Determine the (X, Y) coordinate at the center of the cell enclosing the given text.  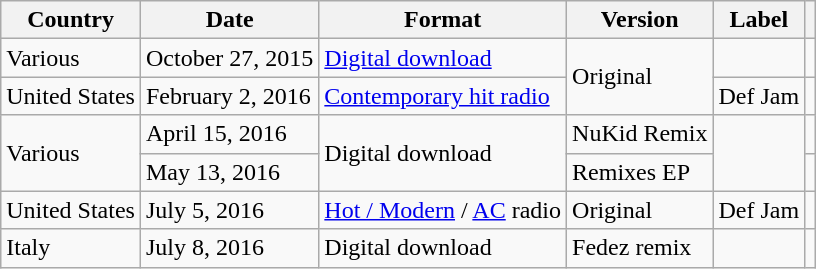
NuKid Remix (640, 134)
May 13, 2016 (229, 172)
October 27, 2015 (229, 58)
July 8, 2016 (229, 248)
Label (759, 20)
Format (443, 20)
Remixes EP (640, 172)
July 5, 2016 (229, 210)
Contemporary hit radio (443, 96)
February 2, 2016 (229, 96)
Fedez remix (640, 248)
Country (71, 20)
Version (640, 20)
April 15, 2016 (229, 134)
Date (229, 20)
Italy (71, 248)
Hot / Modern / AC radio (443, 210)
